Capture the cell that displays the provided text and extract its [x, y] central coordinate. 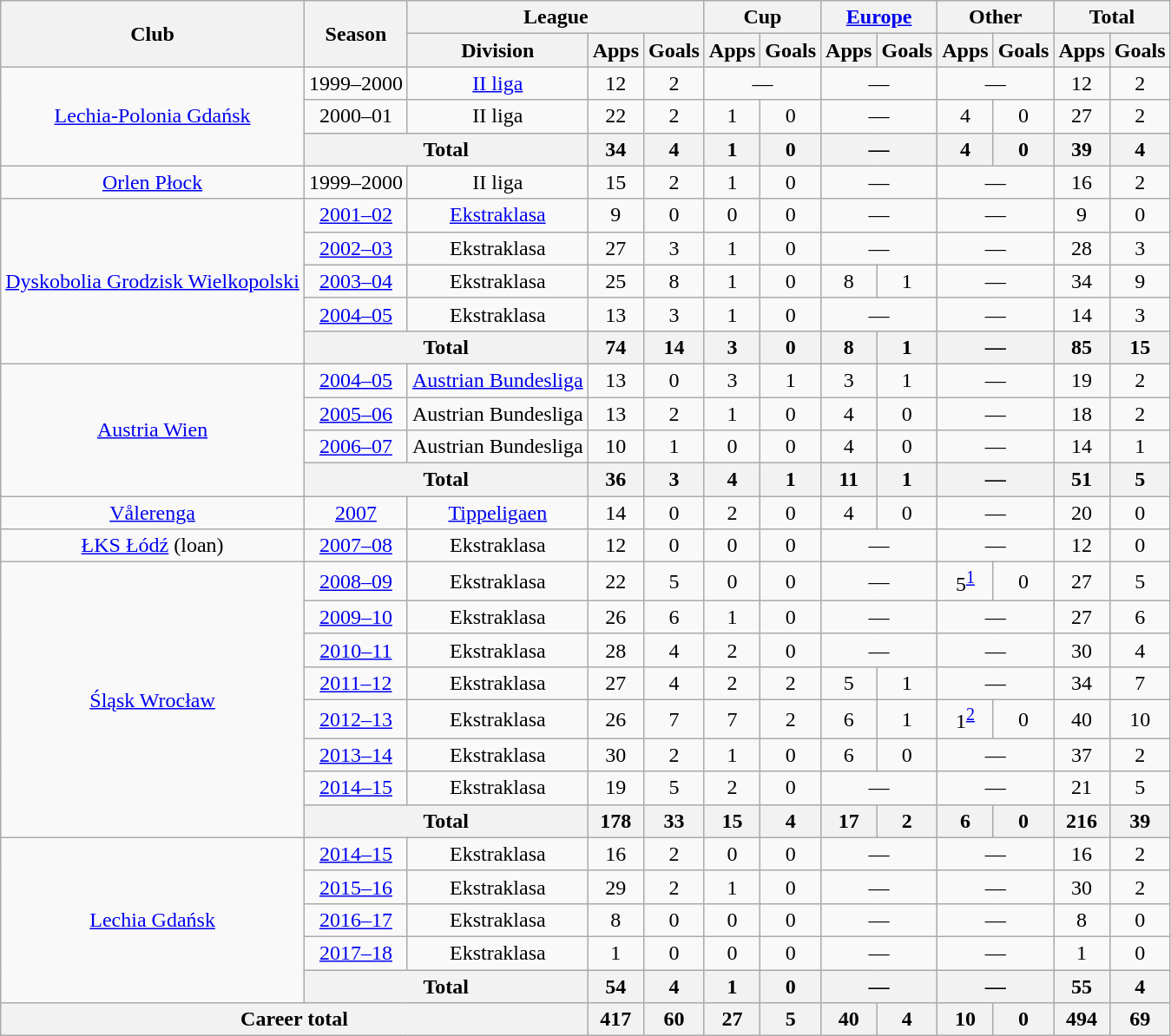
2013–14 [356, 755]
2000–01 [356, 116]
2001–02 [356, 215]
2017–18 [356, 953]
Season [356, 34]
2011–12 [356, 683]
11 [849, 480]
2016–17 [356, 920]
21 [1082, 788]
29 [615, 887]
2012–13 [356, 720]
20 [1082, 513]
Vålerenga [153, 513]
2010–11 [356, 650]
Europe [879, 17]
36 [615, 480]
25 [615, 281]
417 [615, 1020]
85 [1082, 347]
69 [1140, 1020]
Lechia Gdańsk [153, 920]
ŁKS Łódź (loan) [153, 546]
33 [674, 821]
17 [849, 821]
2008–09 [356, 581]
18 [1082, 414]
2009–10 [356, 617]
2002–03 [356, 248]
54 [615, 987]
2007–08 [356, 546]
216 [1082, 821]
Śląsk Wrocław [153, 699]
2006–07 [356, 447]
37 [1082, 755]
74 [615, 347]
Dyskobolia Grodzisk Wielkopolski [153, 281]
178 [615, 821]
2003–04 [356, 281]
55 [1082, 987]
2007 [356, 513]
Austria Wien [153, 429]
Orlen Płock [153, 182]
Career total [294, 1020]
Club [153, 34]
League [556, 17]
2005–06 [356, 414]
Other [996, 17]
Lechia-Polonia Gdańsk [153, 116]
Division [497, 50]
Cup [762, 17]
2015–16 [356, 887]
Tippeligaen [497, 513]
60 [674, 1020]
494 [1082, 1020]
